Provide the [x, y] coordinate of the cell's center where the given text is located.  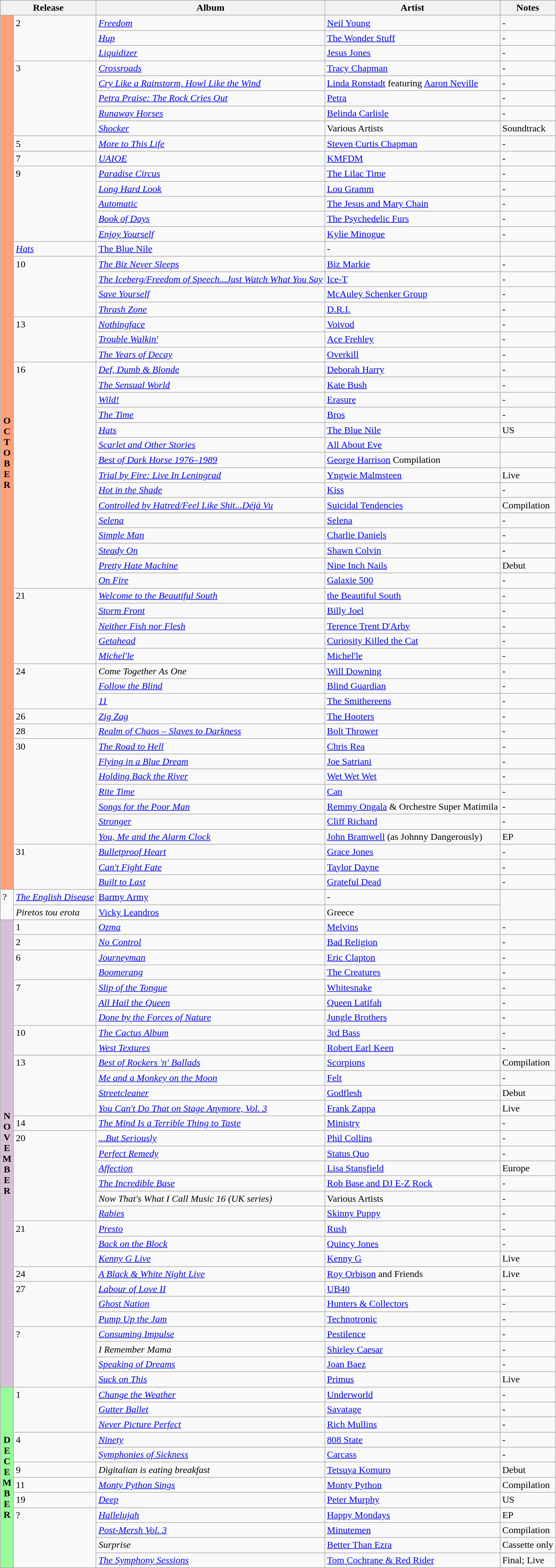
Affection [211, 1168]
Post-Mersh Vol. 3 [211, 1530]
Nine Inch Nails [413, 565]
Blind Guardian [413, 686]
Kenny G [413, 1259]
Songs for the Poor Man [211, 807]
Terence Trent D'Arby [413, 626]
Release [48, 8]
Lou Gramm [413, 189]
George Harrison Compilation [413, 460]
Album [211, 8]
Wild! [211, 400]
Bolt Thrower [413, 731]
Def, Dumb & Blonde [211, 369]
Paradise Circus [211, 173]
Hallelujah [211, 1515]
Pestilence [413, 1334]
The English Disease [55, 897]
4 [55, 1447]
Curiosity Killed the Cat [413, 641]
More to This Life [211, 143]
Deborah Harry [413, 369]
Frank Zappa [413, 1108]
Consuming Impulse [211, 1334]
Can't Fight Fate [211, 867]
Petra [413, 98]
Getahead [211, 641]
Liquidizer [211, 53]
Trouble Walkin' [211, 339]
Ozma [211, 927]
All Hail the Queen [211, 1003]
No Control [211, 942]
Kenny G Live [211, 1259]
Hunters & Collectors [413, 1304]
Overkill [413, 354]
Voivod [413, 324]
Pretty Hate Machine [211, 565]
Joe Satriani [413, 761]
Galaxie 500 [413, 580]
Journeyman [211, 957]
Ace Frehley [413, 339]
Barmy Army [211, 897]
Billy Joel [413, 611]
Kylie Minogue [413, 234]
Deep [211, 1500]
Trial by Fire: Live In Leningrad [211, 475]
Bulletproof Heart [211, 852]
UB40 [413, 1289]
The Sensual World [211, 384]
20 [55, 1176]
The Incredible Base [211, 1184]
Chris Rea [413, 746]
Long Hard Look [211, 189]
Pump Up the Jam [211, 1319]
Europe [528, 1168]
Robert Earl Keen [413, 1048]
Grace Jones [413, 852]
Best of Rockers 'n' Ballads [211, 1063]
Gutter Ballet [211, 1410]
Now That's What I Call Music 16 (UK series) [211, 1199]
The Cactus Album [211, 1033]
Zig Zag [211, 716]
Technotronic [413, 1319]
Underworld [413, 1394]
West Textures [211, 1048]
Streetcleaner [211, 1093]
Rite Time [211, 792]
Primus [413, 1379]
28 [55, 731]
Back on the Block [211, 1244]
Tracy Chapman [413, 68]
The Hooters [413, 716]
Godflesh [413, 1093]
Freedom [211, 23]
Queen Latifah [413, 1003]
Ninety [211, 1440]
Come Together As One [211, 671]
Taylor Dayne [413, 867]
Piretos tou erota [55, 912]
Will Downing [413, 671]
Never Picture Perfect [211, 1425]
A Black & White Night Live [211, 1274]
Quincy Jones [413, 1244]
Storm Front [211, 611]
Joan Baez [413, 1364]
Slip of the Tongue [211, 988]
Cry Like a Rainstorm, Howl Like the Wind [211, 83]
Suicidal Tendencies [413, 505]
Thrash Zone [211, 309]
Save Yourself [211, 294]
Speaking of Dreams [211, 1364]
Soundtrack [528, 128]
3 [55, 98]
31 [55, 867]
Change the Weather [211, 1394]
Symphonies of Sickness [211, 1455]
27 [55, 1304]
Controlled by Hatred/Feel Like Shit...Déjà Vu [211, 505]
On Fire [211, 580]
Book of Days [211, 219]
Scarlet and Other Stories [211, 445]
I Remember Mama [211, 1349]
UAIOE [211, 158]
Shocker [211, 128]
Built to Last [211, 882]
Wet Wet Wet [413, 776]
The Lilac Time [413, 173]
Crossroads [211, 68]
Cassette only [528, 1545]
Boomerang [211, 972]
Peter Murphy [413, 1500]
Jungle Brothers [413, 1018]
Belinda Carlisle [413, 113]
5 [55, 143]
Grateful Dead [413, 882]
Monty Python [413, 1485]
16 [55, 475]
Can [413, 792]
Done by the Forces of Nature [211, 1018]
Shawn Colvin [413, 550]
26 [55, 716]
Shirley Caesar [413, 1349]
Skinny Puppy [413, 1214]
Whitesnake [413, 988]
Better Than Ezra [413, 1545]
Charlie Daniels [413, 535]
Cliff Richard [413, 822]
Tom Cochrane & Red Rider [413, 1560]
the Beautiful South [413, 596]
The Jesus and Mary Chain [413, 204]
Holding Back the River [211, 776]
Digitalian is eating breakfast [211, 1470]
6 [55, 965]
Bros [413, 415]
Carcass [413, 1455]
Me and a Monkey on the Moon [211, 1078]
Steady On [211, 550]
The Wonder Stuff [413, 38]
Eric Clapton [413, 957]
Rush [413, 1229]
Steven Curtis Chapman [413, 143]
OCTOBER [7, 453]
John Bramwell (as Johnny Dangerously) [413, 837]
Biz Markie [413, 264]
The Time [211, 415]
Scorpions [413, 1063]
Petra Praise: The Rock Cries Out [211, 98]
Final; Live [528, 1560]
Perfect Remedy [211, 1153]
19 [55, 1500]
Simple Man [211, 535]
Yngwie Malmsteen [413, 475]
Lisa Stansfield [413, 1168]
Rob Base and DJ E-Z Rock [413, 1184]
You Can't Do That on Stage Anymore, Vol. 3 [211, 1108]
Bad Religion [413, 942]
Notes [528, 8]
NOVEMBER [7, 1153]
D.R.I. [413, 309]
The Smithereens [413, 701]
McAuley Schenker Group [413, 294]
Ghost Nation [211, 1304]
Melvins [413, 927]
The Psychedelic Furs [413, 219]
The Years of Decay [211, 354]
Kiss [413, 490]
The Biz Never Sleeps [211, 264]
Jesus Jones [413, 53]
...But Seriously [211, 1138]
Follow the Blind [211, 686]
Rich Mullins [413, 1425]
3rd Bass [413, 1033]
Automatic [211, 204]
Artist [413, 8]
Rabies [211, 1214]
Neil Young [413, 23]
All About Eve [413, 445]
Felt [413, 1078]
Surprise [211, 1545]
Enjoy Yourself [211, 234]
Minutemen [413, 1530]
The Road to Hell [211, 746]
14 [55, 1123]
Neither Fish nor Flesh [211, 626]
Runaway Horses [211, 113]
You, Me and the Alarm Clock [211, 837]
Flying in a Blue Dream [211, 761]
The Symphony Sessions [211, 1560]
Best of Dark Horse 1976–1989 [211, 460]
Status Quo [413, 1153]
Labour of Love II [211, 1289]
30 [55, 792]
Stronger [211, 822]
Suck on This [211, 1379]
Savatage [413, 1410]
Tetsuya Komuro [413, 1470]
808 State [413, 1440]
Ice-T [413, 279]
Phil Collins [413, 1138]
Happy Mondays [413, 1515]
The Iceberg/Freedom of Speech...Just Watch What You Say [211, 279]
DECEMBER [7, 1477]
Realm of Chaos – Slaves to Darkness [211, 731]
KMFDM [413, 158]
Presto [211, 1229]
Monty Python Sings [211, 1485]
The Mind Is a Terrible Thing to Taste [211, 1123]
Linda Ronstadt featuring Aaron Neville [413, 83]
Welcome to the Beautiful South [211, 596]
Nothingface [211, 324]
Roy Orbison and Friends [413, 1274]
Erasure [413, 400]
Ministry [413, 1123]
Kate Bush [413, 384]
Hot in the Shade [211, 490]
The Creatures [413, 972]
Hup [211, 38]
Greece [413, 912]
Vicky Leandros [211, 912]
Remmy Ongala & Orchestre Super Matimila [413, 807]
